Capture the cell that displays the provided text and extract its (X, Y) central coordinate. 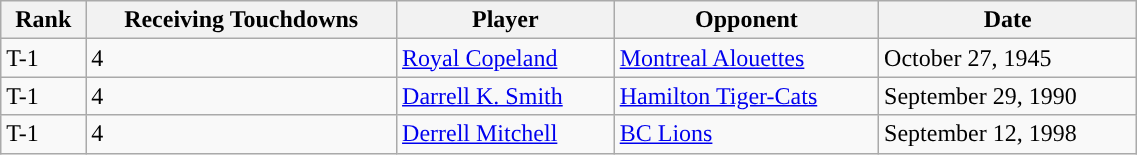
Darrell K. Smith (506, 96)
Derrell Mitchell (506, 134)
Royal Copeland (506, 58)
Montreal Alouettes (746, 58)
October 27, 1945 (1008, 58)
Rank (44, 20)
Opponent (746, 20)
BC Lions (746, 134)
Player (506, 20)
September 29, 1990 (1008, 96)
Date (1008, 20)
September 12, 1998 (1008, 134)
Receiving Touchdowns (242, 20)
Hamilton Tiger-Cats (746, 96)
